Pinpoint the cell where the given text exists, returning its [X, Y] midpoint coordinate. 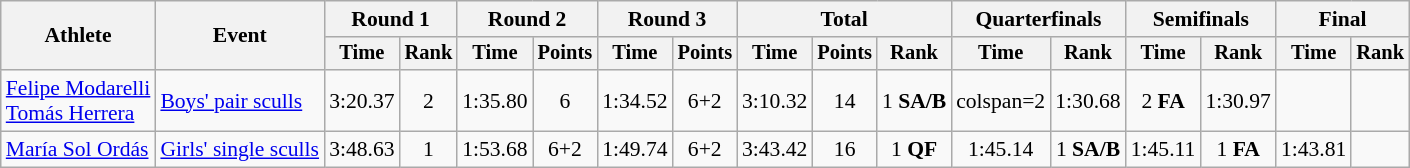
3:10.32 [774, 100]
1 QF [914, 150]
Round 1 [390, 19]
6 [565, 100]
Semifinals [1201, 19]
1:49.74 [634, 150]
Boys' pair sculls [240, 100]
Round 3 [667, 19]
1:30.97 [1238, 100]
1:45.14 [1000, 150]
1:34.52 [634, 100]
Quarterfinals [1038, 19]
Felipe ModarelliTomás Herrera [78, 100]
3:48.63 [362, 150]
Final [1342, 19]
1 FA [1238, 150]
Athlete [78, 36]
1:53.68 [494, 150]
Total [844, 19]
colspan=2 [1000, 100]
1:35.80 [494, 100]
14 [844, 100]
1:30.68 [1088, 100]
1:43.81 [1314, 150]
2 [429, 100]
3:20.37 [362, 100]
16 [844, 150]
Event [240, 36]
Round 2 [527, 19]
1:45.11 [1164, 150]
1 [429, 150]
2 FA [1164, 100]
María Sol Ordás [78, 150]
3:43.42 [774, 150]
Girls' single sculls [240, 150]
